Identify which cell holds the provided text, then report its [x, y] central coordinate. 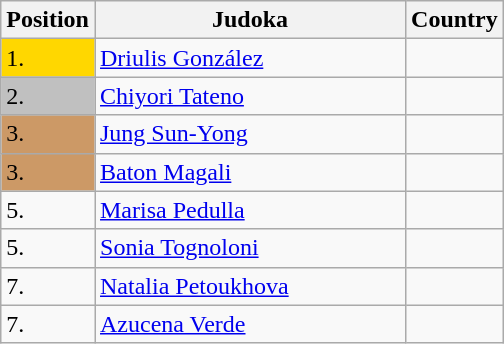
Sonia Tognoloni [250, 248]
1. [48, 58]
Country [455, 20]
Natalia Petoukhova [250, 286]
Jung Sun-Yong [250, 134]
Baton Magali [250, 172]
Chiyori Tateno [250, 96]
Marisa Pedulla [250, 210]
2. [48, 96]
Judoka [250, 20]
Driulis González [250, 58]
Position [48, 20]
Azucena Verde [250, 324]
